Identify which cell holds the provided text, then report its (x, y) central coordinate. 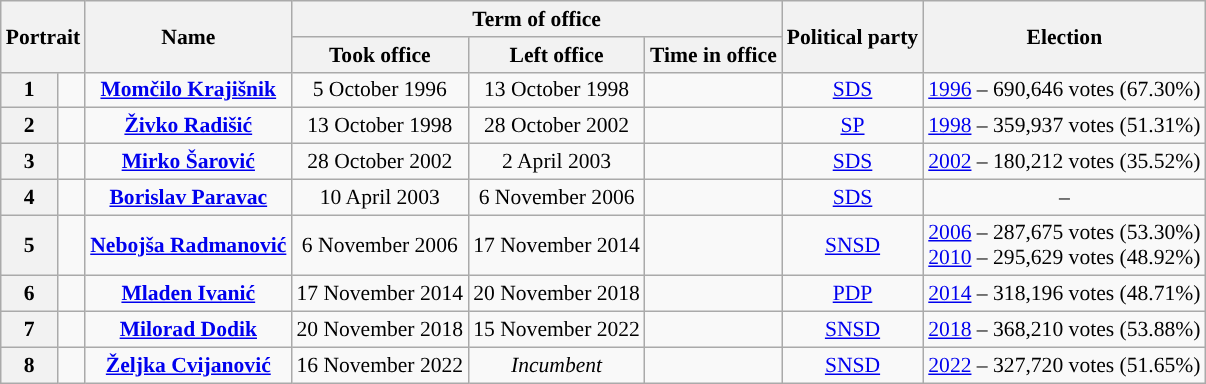
Political party (852, 36)
2018 – 368,210 votes (53.88%) (1064, 330)
15 November 2022 (556, 330)
Name (188, 36)
2014 – 318,196 votes (48.71%) (1064, 294)
PDP (852, 294)
16 November 2022 (380, 365)
Time in office (714, 55)
Election (1064, 36)
1996 – 690,646 votes (67.30%) (1064, 90)
2 April 2003 (556, 162)
SP (852, 126)
Željka Cvijanović (188, 365)
Took office (380, 55)
2006 – 287,675 votes (53.30%)2010 – 295,629 votes (48.92%) (1064, 246)
Živko Radišić (188, 126)
6 (30, 294)
5 (30, 246)
Term of office (536, 19)
1998 – 359,937 votes (51.31%) (1064, 126)
5 October 1996 (380, 90)
Incumbent (556, 365)
Mladen Ivanić (188, 294)
8 (30, 365)
Portrait (43, 36)
10 April 2003 (380, 197)
Mirko Šarović (188, 162)
7 (30, 330)
Momčilo Krajišnik (188, 90)
2002 – 180,212 votes (35.52%) (1064, 162)
2022 – 327,720 votes (51.65%) (1064, 365)
3 (30, 162)
1 (30, 90)
2 (30, 126)
Milorad Dodik (188, 330)
– (1064, 197)
Nebojša Radmanović (188, 246)
4 (30, 197)
Borislav Paravac (188, 197)
Left office (556, 55)
